Capture the cell that displays the provided text and extract its (x, y) central coordinate. 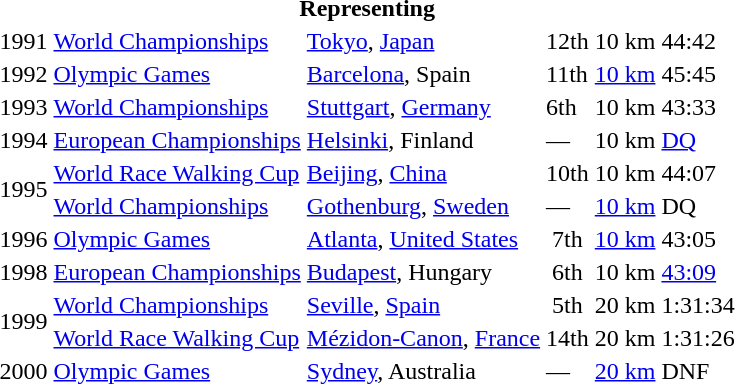
Helsinki, Finland (423, 140)
5th (568, 305)
Gothenburg, Sweden (423, 206)
Mézidon-Canon, France (423, 338)
7th (568, 239)
Stuttgart, Germany (423, 107)
11th (568, 74)
Budapest, Hungary (423, 272)
12th (568, 41)
Atlanta, United States (423, 239)
14th (568, 338)
10th (568, 173)
Tokyo, Japan (423, 41)
Seville, Spain (423, 305)
Barcelona, Spain (423, 74)
Beijing, China (423, 173)
